Pinpoint the cell where the given text exists, returning its (x, y) midpoint coordinate. 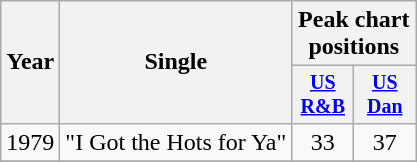
Single (176, 62)
37 (385, 142)
1979 (30, 142)
USDan (385, 94)
USR&B (323, 94)
Peak chart positions (354, 34)
"I Got the Hots for Ya" (176, 142)
Year (30, 62)
33 (323, 142)
